From the cell containing the given text, extract its center point as (x, y) coordinate. 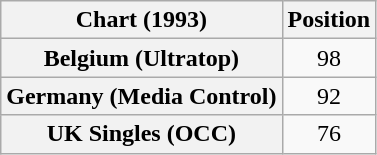
Germany (Media Control) (142, 96)
Position (329, 20)
UK Singles (OCC) (142, 134)
92 (329, 96)
98 (329, 58)
Chart (1993) (142, 20)
Belgium (Ultratop) (142, 58)
76 (329, 134)
